Return the [x, y] coordinate for the center point of the cell that contains the specified text.  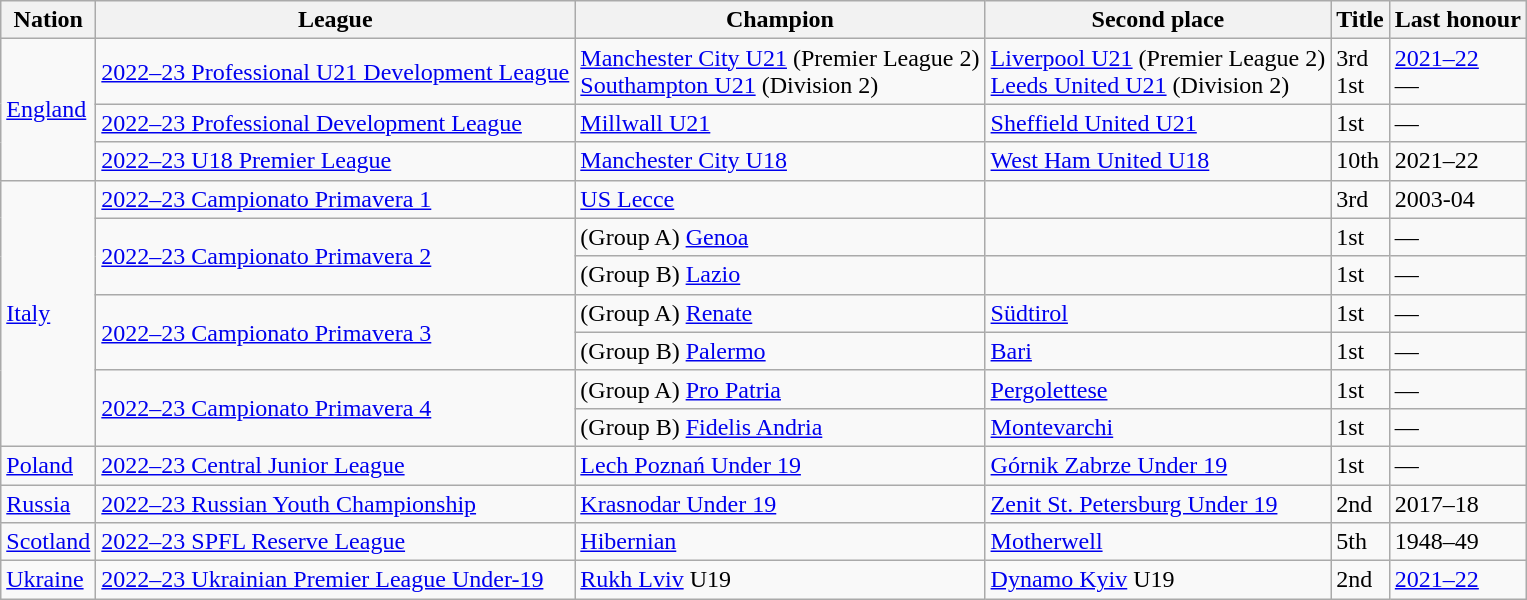
Südtirol [1158, 313]
Scotland [48, 542]
West Ham United U18 [1158, 161]
2022–23 Central Junior League [336, 465]
Millwall U21 [780, 123]
5th [1360, 542]
Górnik Zabrze Under 19 [1158, 465]
Manchester City U21 (Premier League 2)Southampton U21 (Division 2) [780, 72]
Bari [1158, 351]
US Lecce [780, 199]
(Group A) Genoa [780, 237]
Russia [48, 503]
Champion [780, 20]
2022–23 Campionato Primavera 2 [336, 256]
3rd [1360, 199]
2022–23 Russian Youth Championship [336, 503]
2022–23 U18 Premier League [336, 161]
Ukraine [48, 580]
2021–22— [1458, 72]
2022–23 Professional Development League [336, 123]
Nation [48, 20]
Liverpool U21 (Premier League 2)Leeds United U21 (Division 2) [1158, 72]
(Group A) Pro Patria [780, 389]
2022–23 Professional U21 Development League [336, 72]
(Group B) Palermo [780, 351]
Hibernian [780, 542]
Lech Poznań Under 19 [780, 465]
2022–23 Ukrainian Premier League Under-19 [336, 580]
Montevarchi [1158, 427]
Second place [1158, 20]
1948–49 [1458, 542]
2022–23 Campionato Primavera 4 [336, 408]
Last honour [1458, 20]
10th [1360, 161]
Poland [48, 465]
Sheffield United U21 [1158, 123]
Motherwell [1158, 542]
League [336, 20]
Dynamo Kyiv U19 [1158, 580]
Pergolettese [1158, 389]
(Group A) Renate [780, 313]
England [48, 110]
Title [1360, 20]
2022–23 SPFL Reserve League [336, 542]
(Group B) Fidelis Andria [780, 427]
Italy [48, 313]
Zenit St. Petersburg Under 19 [1158, 503]
2017–18 [1458, 503]
(Group B) Lazio [780, 275]
2022–23 Campionato Primavera 3 [336, 332]
2022–23 Campionato Primavera 1 [336, 199]
Manchester City U18 [780, 161]
3rd1st [1360, 72]
2003-04 [1458, 199]
Rukh Lviv U19 [780, 580]
Krasnodar Under 19 [780, 503]
